Find where the given text appears and provide that cell's center as [x, y] coordinate. 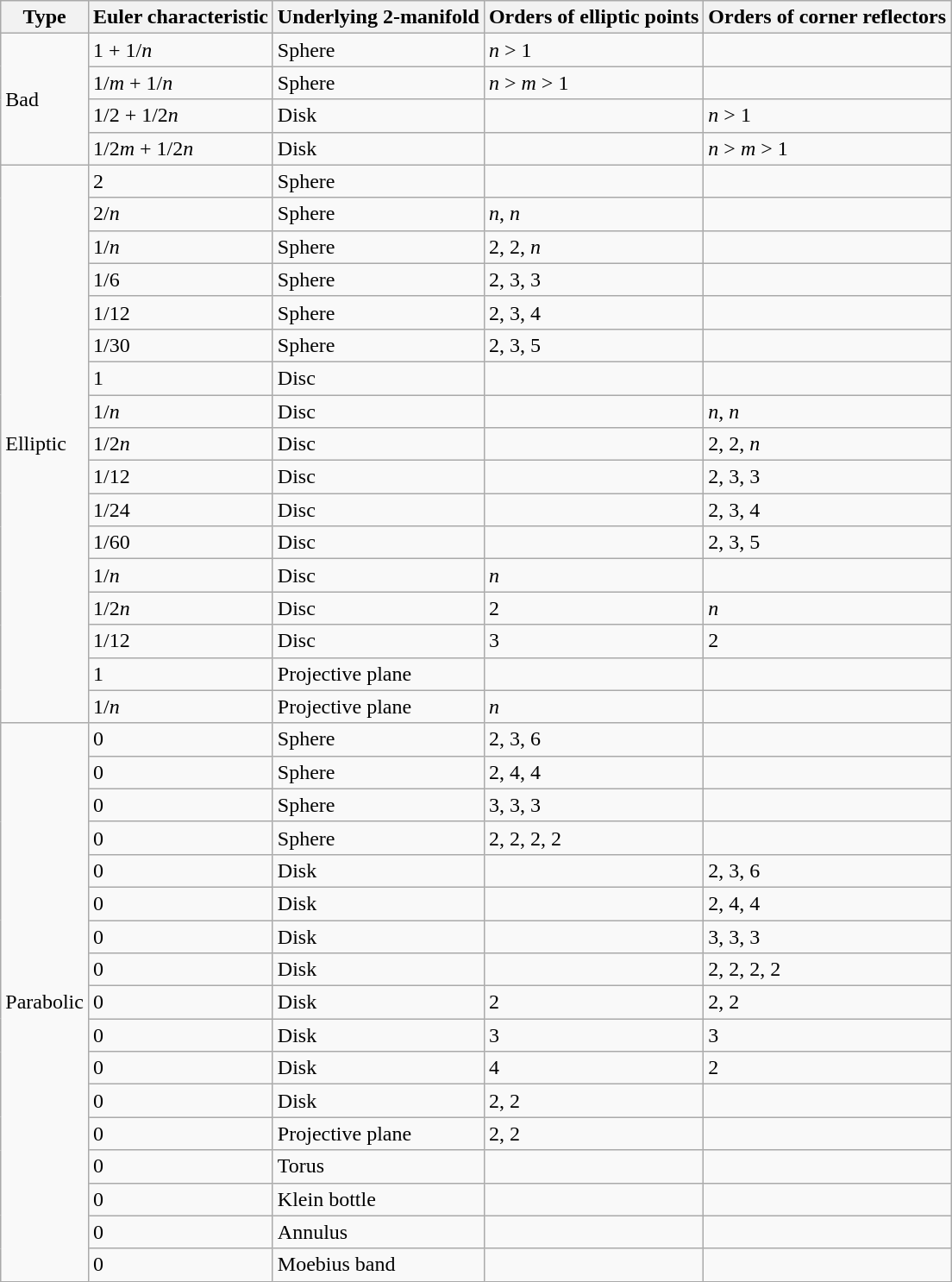
Klein bottle [378, 1199]
Euler characteristic [180, 17]
1/2 + 1/2n [180, 116]
1/6 [180, 280]
2/n [180, 214]
Elliptic [45, 443]
Moebius band [378, 1265]
Underlying 2-manifold [378, 17]
Torus [378, 1166]
1/2m + 1/2n [180, 148]
1/30 [180, 345]
1 + 1/n [180, 50]
Parabolic [45, 1002]
1/24 [180, 510]
4 [593, 1068]
Annulus [378, 1232]
Type [45, 17]
1/60 [180, 543]
Bad [45, 99]
Orders of elliptic points [593, 17]
Orders of corner reflectors [828, 17]
1/m + 1/n [180, 83]
